Determine the [x, y] coordinate at the center of the cell enclosing the given text.  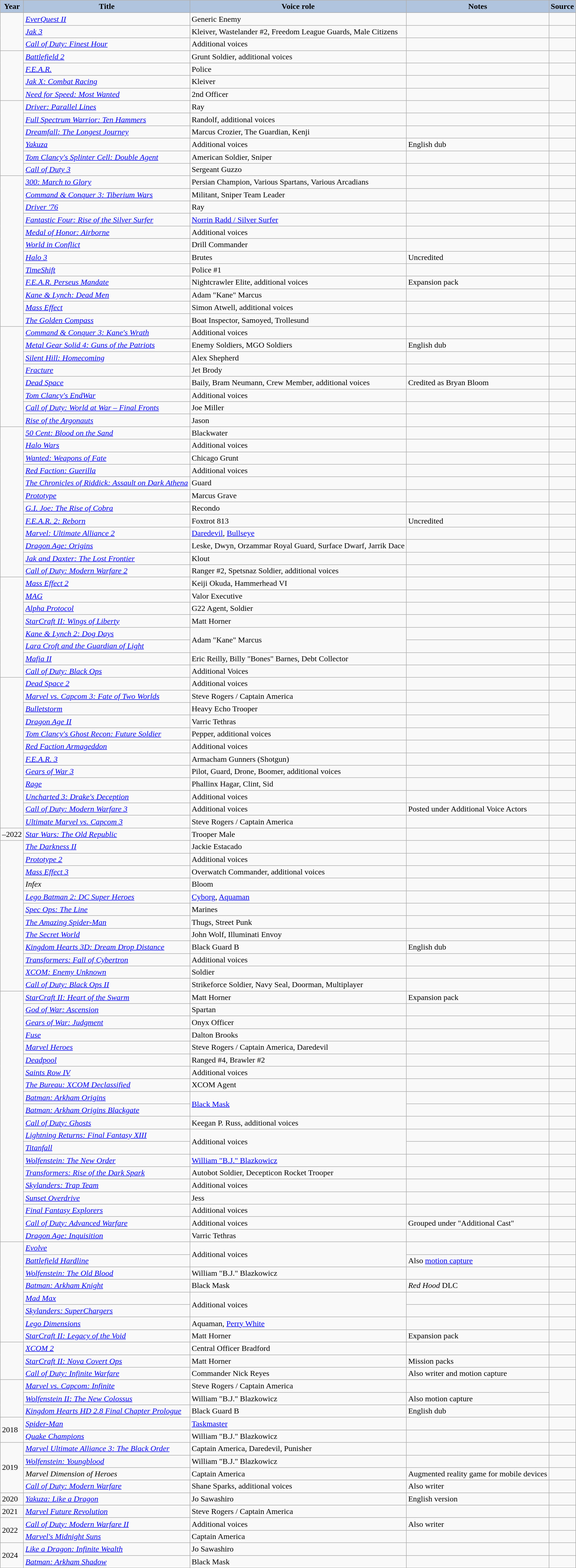
Brutes [298, 257]
2024 [12, 1555]
Credited as Bryan Bloom [478, 383]
Battlefield Hardline [107, 1261]
The Secret World [107, 934]
Foxtrot 813 [298, 521]
Rise of the Argonauts [107, 420]
Marvel Heroes [107, 1047]
Infex [107, 884]
Kane & Lynch 2: Dog Days [107, 634]
Blackwater [298, 433]
Lego Dimensions [107, 1323]
XCOM: Enemy Unknown [107, 972]
Quake Champions [107, 1436]
Red Faction: Guerilla [107, 470]
Spider-Man [107, 1424]
Marvel Ultimate Alliance 3: The Black Order [107, 1449]
Tom Clancy's Splinter Cell: Double Agent [107, 157]
Bloom [298, 884]
Dreamfall: The Longest Journey [107, 132]
Uncharted 3: Drake's Deception [107, 797]
Prototype [107, 496]
300: March to Glory [107, 182]
The Chronicles of Riddick: Assault on Dark Athena [107, 483]
Titanfall [107, 1148]
Armacham Gunners (Shotgun) [298, 759]
Persian Champion, Various Spartans, Various Arcadians [298, 182]
Jak and Daxter: The Lost Frontier [107, 558]
Prototype 2 [107, 859]
Thugs, Street Punk [298, 922]
Spartan [298, 1010]
Aquaman, Perry White [298, 1323]
XCOM 2 [107, 1348]
Guard [298, 483]
F.E.A.R. 3 [107, 759]
Keegan P. Russ, additional voices [298, 1123]
Commander Nick Reyes [298, 1374]
Need for Speed: Most Wanted [107, 94]
Marvel Dimension of Heroes [107, 1474]
Batman: Arkham Shadow [107, 1561]
EverQuest II [107, 19]
Ranger #2, Spetsnaz Soldier, additional voices [298, 571]
John Wolf, Illuminati Envoy [298, 934]
Kingdom Hearts 3D: Dream Drop Distance [107, 947]
Saints Row IV [107, 1072]
Sunset Overdrive [107, 1198]
Jak 3 [107, 32]
Batman: Arkham Knight [107, 1286]
Marines [298, 909]
Valor Executive [298, 596]
World in Conflict [107, 245]
Marvel: Ultimate Alliance 2 [107, 533]
Dragon Age: Origins [107, 546]
Dalton Brooks [298, 1035]
Steve Rogers / Captain America, Daredevil [298, 1047]
Overwatch Commander, additional voices [298, 872]
Sergeant Guzzo [298, 170]
2022 [12, 1530]
The Golden Compass [107, 320]
Transformers: Rise of the Dark Spark [107, 1173]
Kingdom Hearts HD 2.8 Final Chapter Prologue [107, 1411]
Mass Effect [107, 307]
StarCraft II: Wings of Liberty [107, 621]
Star Wars: The Old Republic [107, 834]
Year [12, 7]
Onyx Officer [298, 1022]
Call of Duty: Modern Warfare 3 [107, 809]
Call of Duty: Modern Warfare [107, 1486]
F.E.A.R. 2: Reborn [107, 521]
Fantastic Four: Rise of the Silver Surfer [107, 220]
Police #1 [298, 270]
Cyborg, Aquaman [298, 897]
The Amazing Spider-Man [107, 922]
Klout [298, 558]
TimeShift [107, 270]
Spec Ops: The Line [107, 909]
Ultimate Marvel vs. Capcom 3 [107, 822]
Metal Gear Solid 4: Guns of the Patriots [107, 345]
English version [478, 1499]
Joe Miller [298, 408]
Like a Dragon: Infinite Wealth [107, 1549]
Keiji Okuda, Hammerhead VI [298, 584]
Lightning Returns: Final Fantasy XIII [107, 1135]
Lego Batman 2: DC Super Heroes [107, 897]
XCOM Agent [298, 1085]
Medal of Honor: Airborne [107, 232]
Batman: Arkham Origins [107, 1098]
Augmented reality game for mobile devices [478, 1474]
Ranged #4, Brawler #2 [298, 1060]
Jak X: Combat Racing [107, 82]
Title [107, 7]
Militant, Sniper Team Leader [298, 195]
50 Cent: Blood on the Sand [107, 433]
Mass Effect 2 [107, 584]
2020 [12, 1499]
Dead Space 2 [107, 684]
Gears of War 3 [107, 772]
Call of Duty 3 [107, 170]
Nightcrawler Elite, additional voices [298, 282]
Daredevil, Bullseye [298, 533]
Wolfenstein: The New Order [107, 1160]
The Darkness II [107, 847]
Leske, Dwyn, Orzammar Royal Guard, Surface Dwarf, Jarrik Dace [298, 546]
2019 [12, 1468]
Autobot Soldier, Decepticon Rocket Trooper [298, 1173]
Randolf, additional voices [298, 119]
Jess [298, 1198]
Alex Shepherd [298, 357]
2nd Officer [298, 94]
Shane Sparks, additional voices [298, 1486]
Marvel Future Revolution [107, 1511]
Batman: Arkham Origins Blackgate [107, 1110]
Call of Duty: Ghosts [107, 1123]
Command & Conquer 3: Tiberium Wars [107, 195]
Skylanders: SuperChargers [107, 1311]
Norrin Radd / Silver Surfer [298, 220]
Heavy Echo Trooper [298, 709]
Wolfenstein II: The New Colossus [107, 1399]
Marvel vs. Capcom: Infinite [107, 1386]
Taskmaster [298, 1424]
Marvel's Midnight Suns [107, 1536]
2018 [12, 1430]
Mass Effect 3 [107, 872]
Call of Duty: World at War – Final Fronts [107, 408]
Grouped under "Additional Cast" [478, 1223]
Red Faction Armageddon [107, 746]
Command & Conquer 3: Kane's Wrath [107, 332]
Yakuza: Like a Dragon [107, 1499]
Eric Reilly, Billy "Bones" Barnes, Debt Collector [298, 659]
Recondo [298, 508]
Call of Duty: Modern Warfare II [107, 1524]
Trooper Male [298, 834]
God of War: Ascension [107, 1010]
Strikeforce Soldier, Navy Seal, Doorman, Multiplayer [298, 985]
Drill Commander [298, 245]
Soldier [298, 972]
Baily, Bram Neumann, Crew Member, additional voices [298, 383]
Halo 3 [107, 257]
Deadpool [107, 1060]
MAG [107, 596]
Call of Duty: Infinite Warfare [107, 1374]
Call of Duty: Advanced Warfare [107, 1223]
Mad Max [107, 1298]
G22 Agent, Soldier [298, 609]
Call of Duty: Finest Hour [107, 44]
Captain America, Daredevil, Punisher [298, 1449]
Dead Space [107, 383]
American Soldier, Sniper [298, 157]
Tom Clancy's EndWar [107, 395]
Call of Duty: Black Ops [107, 671]
Grunt Soldier, additional voices [298, 57]
Jason [298, 420]
G.I. Joe: The Rise of Cobra [107, 508]
Transformers: Fall of Cybertron [107, 960]
Marcus Crozier, The Guardian, Kenji [298, 132]
Battlefield 2 [107, 57]
Posted under Additional Voice Actors [478, 809]
Mafia II [107, 659]
StarCraft II: Nova Covert Ops [107, 1361]
Wolfenstein: The Old Blood [107, 1273]
Mission packs [478, 1361]
Chicago Grunt [298, 458]
Full Spectrum Warrior: Ten Hammers [107, 119]
Gears of War: Judgment [107, 1022]
Kleiver [298, 82]
Wanted: Weapons of Fate [107, 458]
Notes [478, 7]
Jackie Estacado [298, 847]
Skylanders: Trap Team [107, 1185]
StarCraft II: Legacy of the Void [107, 1336]
Central Officer Bradford [298, 1348]
Source [562, 7]
Marvel vs. Capcom 3: Fate of Two Worlds [107, 696]
Halo Wars [107, 445]
The Bureau: XCOM Declassified [107, 1085]
Jet Brody [298, 370]
Lara Croft and the Guardian of Light [107, 646]
Evolve [107, 1248]
–2022 [12, 834]
Boat Inspector, Samoyed, Trollesund [298, 320]
Silent Hill: Homecoming [107, 357]
Additional Voices [298, 671]
Yakuza [107, 144]
Enemy Soldiers, MGO Soldiers [298, 345]
Red Hood DLC [478, 1286]
Fracture [107, 370]
F.E.A.R. [107, 69]
Kane & Lynch: Dead Men [107, 295]
Call of Duty: Black Ops II [107, 985]
Police [298, 69]
Pilot, Guard, Drone, Boomer, additional voices [298, 772]
Driver '76 [107, 207]
Generic Enemy [298, 19]
Marcus Grave [298, 496]
Wolfenstein: Youngblood [107, 1461]
Dragon Age: Inquisition [107, 1236]
Rage [107, 784]
Driver: Parallel Lines [107, 107]
Pepper, additional voices [298, 734]
Phallinx Hagar, Clint, Sid [298, 784]
Dragon Age II [107, 721]
Final Fantasy Explorers [107, 1211]
Alpha Protocol [107, 609]
StarCraft II: Heart of the Swarm [107, 997]
Kleiver, Wastelander #2, Freedom League Guards, Male Citizens [298, 32]
Also writer and motion capture [478, 1374]
Fuse [107, 1035]
Bulletstorm [107, 709]
Tom Clancy's Ghost Recon: Future Soldier [107, 734]
F.E.A.R. Perseus Mandate [107, 282]
2021 [12, 1511]
Call of Duty: Modern Warfare 2 [107, 571]
Simon Atwell, additional voices [298, 307]
Voice role [298, 7]
